Search for the cell housing the specified text and yield its (X, Y) center coordinate. 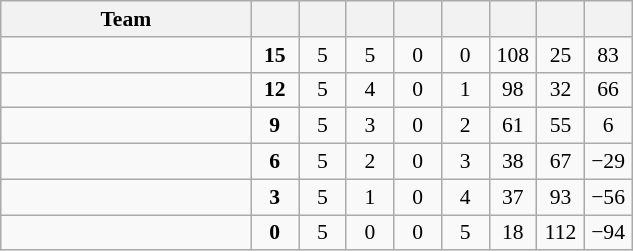
12 (275, 90)
18 (513, 233)
15 (275, 55)
61 (513, 126)
66 (608, 90)
25 (561, 55)
−56 (608, 197)
−29 (608, 162)
38 (513, 162)
55 (561, 126)
108 (513, 55)
67 (561, 162)
83 (608, 55)
32 (561, 90)
Team (126, 19)
37 (513, 197)
98 (513, 90)
93 (561, 197)
112 (561, 233)
9 (275, 126)
−94 (608, 233)
